Find where the given text appears and provide that cell's center as (x, y) coordinate. 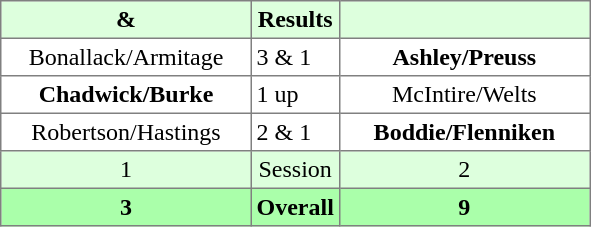
3 & 1 (295, 57)
2 (464, 170)
Bonallack/Armitage (126, 57)
Overall (295, 207)
Session (295, 170)
3 (126, 207)
Results (295, 20)
McIntire/Welts (464, 95)
1 up (295, 95)
Boddie/Flenniken (464, 132)
Ashley/Preuss (464, 57)
Robertson/Hastings (126, 132)
2 & 1 (295, 132)
9 (464, 207)
1 (126, 170)
& (126, 20)
Chadwick/Burke (126, 95)
